Return (x, y) of the center of cell containing provided text 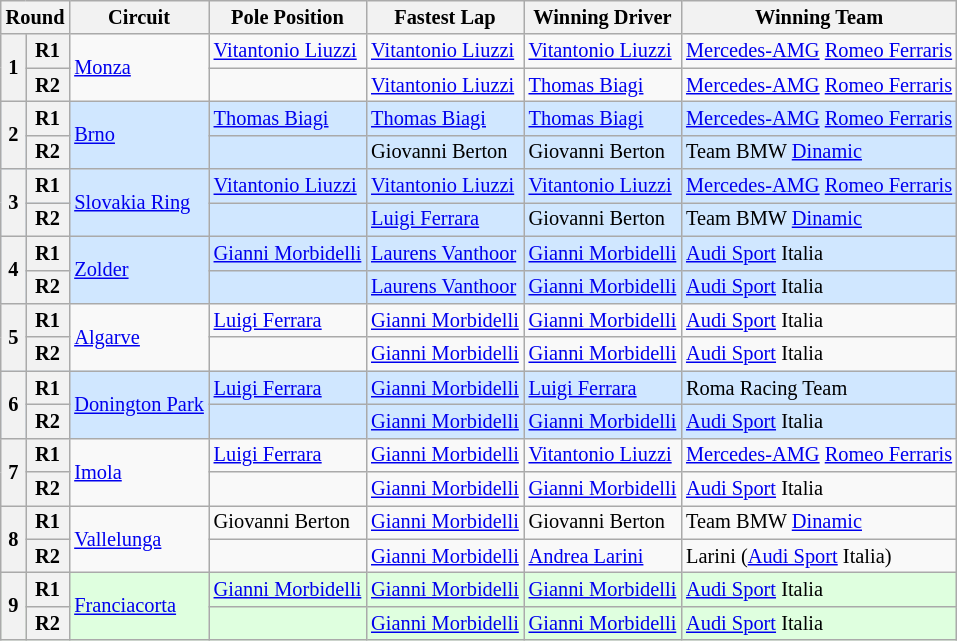
Brno (138, 134)
Larini (Audi Sport Italia) (819, 556)
Andrea Larini (602, 556)
Winning Driver (602, 17)
1 (14, 68)
Franciacorta (138, 606)
Monza (138, 68)
4 (14, 270)
8 (14, 538)
Round (36, 17)
Fastest Lap (444, 17)
6 (14, 404)
9 (14, 606)
Zolder (138, 270)
Pole Position (288, 17)
Vallelunga (138, 538)
Winning Team (819, 17)
7 (14, 472)
5 (14, 336)
2 (14, 134)
Donington Park (138, 404)
3 (14, 202)
Imola (138, 472)
Roma Racing Team (819, 388)
Circuit (138, 17)
Algarve (138, 336)
Slovakia Ring (138, 202)
